Extract the [X, Y] coordinate from the center of the cell holding the provided text.  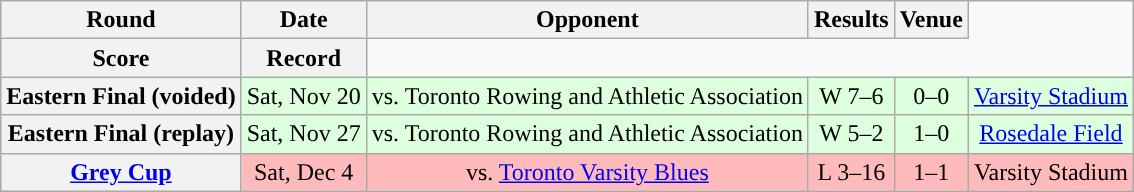
W 7–6 [851, 96]
Results [851, 20]
Sat, Dec 4 [304, 172]
W 5–2 [851, 134]
0–0 [931, 96]
L 3–16 [851, 172]
vs. Toronto Varsity Blues [587, 172]
Eastern Final (voided) [121, 96]
Record [304, 58]
Venue [931, 20]
Sat, Nov 20 [304, 96]
Round [121, 20]
1–0 [931, 134]
Rosedale Field [1050, 134]
Sat, Nov 27 [304, 134]
1–1 [931, 172]
Date [304, 20]
Grey Cup [121, 172]
Score [121, 58]
Opponent [587, 20]
Eastern Final (replay) [121, 134]
